Search for the cell housing the specified text and yield its (x, y) center coordinate. 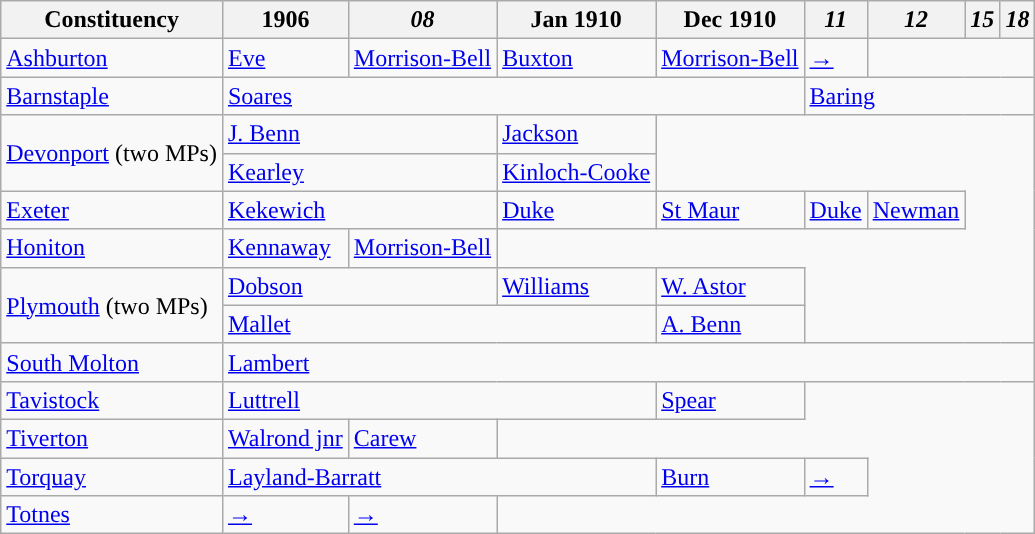
Jackson (576, 134)
1906 (285, 20)
15 (982, 20)
Newman (916, 210)
Lambert (628, 362)
Carew (422, 438)
Torquay (112, 477)
A. Benn (730, 324)
Spear (730, 400)
Devonport (two MPs) (112, 153)
Dobson (359, 286)
Constituency (112, 20)
12 (916, 20)
Dec 1910 (730, 20)
Kekewich (359, 210)
Luttrell (438, 400)
11 (836, 20)
Tiverton (112, 438)
Mallet (438, 324)
Eve (285, 58)
Soares (513, 96)
Honiton (112, 248)
Totnes (112, 515)
Williams (576, 286)
W. Astor (730, 286)
Kinloch-Cooke (576, 172)
08 (422, 20)
Tavistock (112, 400)
Burn (730, 477)
South Molton (112, 362)
18 (1018, 20)
Barnstaple (112, 96)
Ashburton (112, 58)
Buxton (576, 58)
Walrond jnr (285, 438)
Layland-Barratt (438, 477)
Kearley (359, 172)
Plymouth (two MPs) (112, 305)
St Maur (730, 210)
J. Benn (359, 134)
Exeter (112, 210)
Baring (920, 96)
Kennaway (285, 248)
Jan 1910 (576, 20)
